Find where the given text appears and provide that cell's center as [X, Y] coordinate. 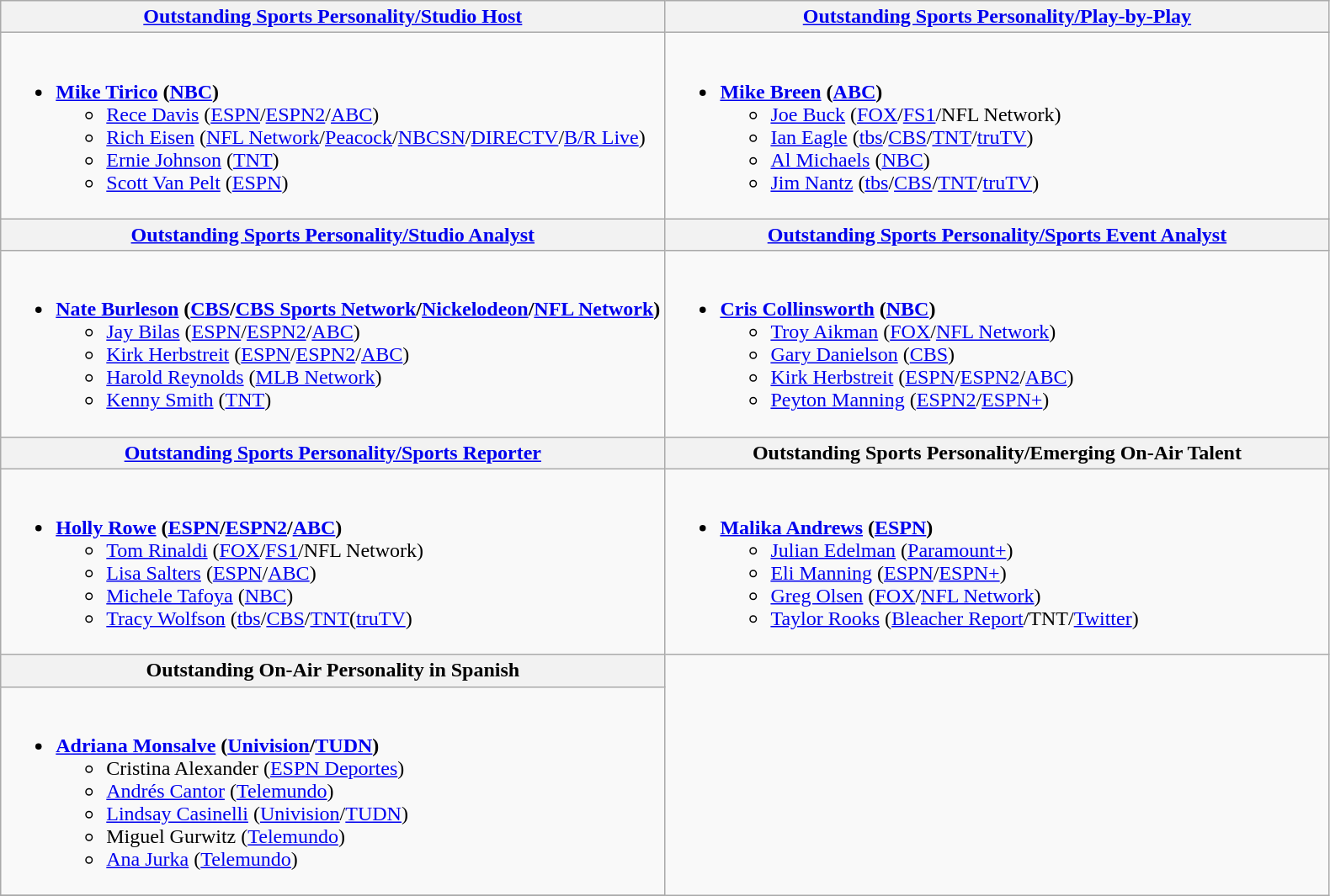
Mike Tirico (NBC)Rece Davis (ESPN/ESPN2/ABC)Rich Eisen (NFL Network/Peacock/NBCSN/DIRECTV/B/R Live)Ernie Johnson (TNT)Scott Van Pelt (ESPN) [333, 126]
Outstanding Sports Personality/Studio Analyst [333, 235]
Outstanding Sports Personality/Play-by-Play [997, 17]
Cris Collinsworth (NBC)Troy Aikman (FOX/NFL Network)Gary Danielson (CBS)Kirk Herbstreit (ESPN/ESPN2/ABC)Peyton Manning (ESPN2/ESPN+) [997, 343]
Outstanding Sports Personality/Sports Event Analyst [997, 235]
Mike Breen (ABC)Joe Buck (FOX/FS1/NFL Network)Ian Eagle (tbs/CBS/TNT/truTV)Al Michaels (NBC)Jim Nantz (tbs/CBS/TNT/truTV) [997, 126]
Outstanding Sports Personality/Emerging On-Air Talent [997, 453]
Outstanding Sports Personality/Sports Reporter [333, 453]
Holly Rowe (ESPN/ESPN2/ABC)Tom Rinaldi (FOX/FS1/NFL Network)Lisa Salters (ESPN/ABC)Michele Tafoya (NBC)Tracy Wolfson (tbs/CBS/TNT(truTV) [333, 562]
Outstanding On-Air Personality in Spanish [333, 671]
Malika Andrews (ESPN)Julian Edelman (Paramount+)Eli Manning (ESPN/ESPN+)Greg Olsen (FOX/NFL Network)Taylor Rooks (Bleacher Report/TNT/Twitter) [997, 562]
Outstanding Sports Personality/Studio Host [333, 17]
